Search for the cell housing the specified text and yield its [X, Y] center coordinate. 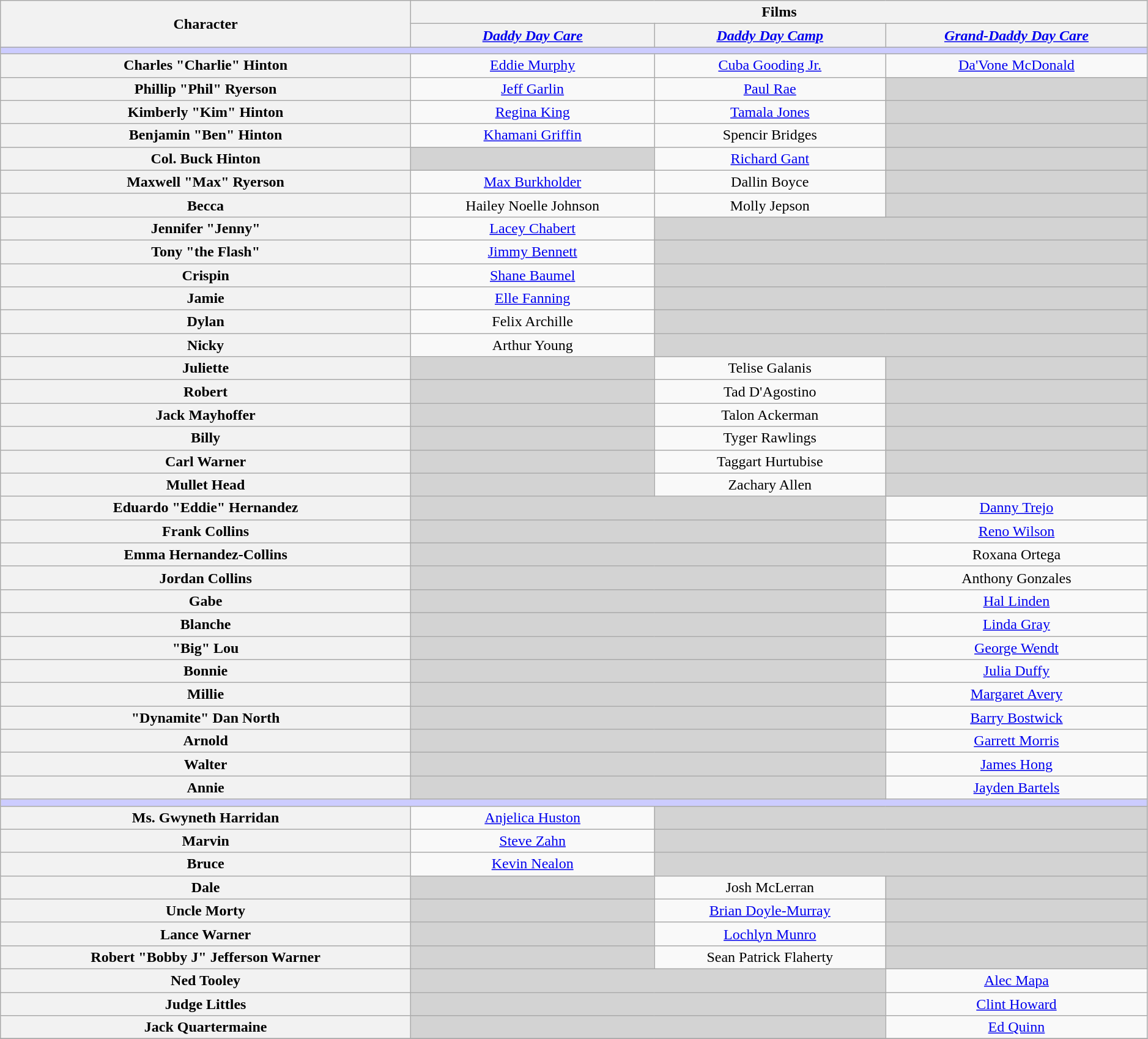
Jack Mayhoffer [206, 415]
Jayden Bartels [1017, 788]
Hal Linden [1017, 601]
Telise Galanis [770, 368]
George Wendt [1017, 648]
Bruce [206, 864]
Robert [206, 392]
Reno Wilson [1017, 531]
Crispin [206, 275]
Clint Howard [1017, 1004]
Juliette [206, 368]
Lance Warner [206, 934]
Hailey Noelle Johnson [532, 205]
Arnold [206, 741]
Talon Ackerman [770, 415]
Taggart Hurtubise [770, 461]
Richard Gant [770, 158]
Lochlyn Munro [770, 934]
Robert "Bobby J" Jefferson Warner [206, 957]
Garrett Morris [1017, 741]
Character [206, 24]
Judge Littles [206, 1004]
Bonnie [206, 671]
Gabe [206, 601]
Linda Gray [1017, 624]
Daddy Day Care [532, 35]
Dale [206, 887]
Josh McLerran [770, 887]
Becca [206, 205]
Eduardo "Eddie" Hernandez [206, 508]
Ms. Gwyneth Harridan [206, 817]
Mullet Head [206, 485]
Spencir Bridges [770, 135]
Carl Warner [206, 461]
Tyger Rawlings [770, 438]
Lacey Chabert [532, 228]
Tony "the Flash" [206, 251]
Kevin Nealon [532, 864]
Anjelica Huston [532, 817]
Brian Doyle-Murray [770, 911]
Phillip "Phil" Ryerson [206, 89]
Billy [206, 438]
Margaret Avery [1017, 695]
Millie [206, 695]
Dallin Boyce [770, 182]
Jimmy Bennett [532, 251]
Films [779, 12]
Annie [206, 788]
Regina King [532, 112]
Felix Archille [532, 322]
Cuba Gooding Jr. [770, 65]
Barry Bostwick [1017, 718]
Ed Quinn [1017, 1027]
Paul Rae [770, 89]
Alec Mapa [1017, 980]
Anthony Gonzales [1017, 578]
Daddy Day Camp [770, 35]
Eddie Murphy [532, 65]
Emma Hernandez-Collins [206, 554]
Molly Jepson [770, 205]
Sean Patrick Flaherty [770, 957]
Nicky [206, 345]
Benjamin "Ben" Hinton [206, 135]
Zachary Allen [770, 485]
Arthur Young [532, 345]
Danny Trejo [1017, 508]
Shane Baumel [532, 275]
Jack Quartermaine [206, 1027]
Da'Vone McDonald [1017, 65]
Blanche [206, 624]
Frank Collins [206, 531]
James Hong [1017, 764]
Julia Duffy [1017, 671]
Jennifer "Jenny" [206, 228]
Khamani Griffin [532, 135]
Steve Zahn [532, 841]
Ned Tooley [206, 980]
Marvin [206, 841]
Tamala Jones [770, 112]
"Dynamite" Dan North [206, 718]
Grand-Daddy Day Care [1017, 35]
Jordan Collins [206, 578]
Dylan [206, 322]
Roxana Ortega [1017, 554]
Kimberly "Kim" Hinton [206, 112]
Jamie [206, 299]
"Big" Lou [206, 648]
Maxwell "Max" Ryerson [206, 182]
Uncle Morty [206, 911]
Elle Fanning [532, 299]
Max Burkholder [532, 182]
Jeff Garlin [532, 89]
Tad D'Agostino [770, 392]
Charles "Charlie" Hinton [206, 65]
Walter [206, 764]
Col. Buck Hinton [206, 158]
